Provide the [x, y] coordinate of the cell's center where the given text is located.  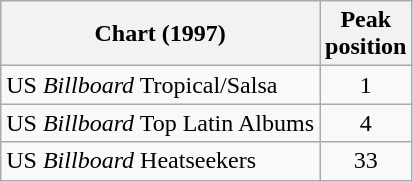
Chart (1997) [160, 34]
US Billboard Heatseekers [160, 161]
Peakposition [366, 34]
33 [366, 161]
1 [366, 85]
4 [366, 123]
US Billboard Tropical/Salsa [160, 85]
US Billboard Top Latin Albums [160, 123]
